Find where the given text appears and provide that cell's center as (X, Y) coordinate. 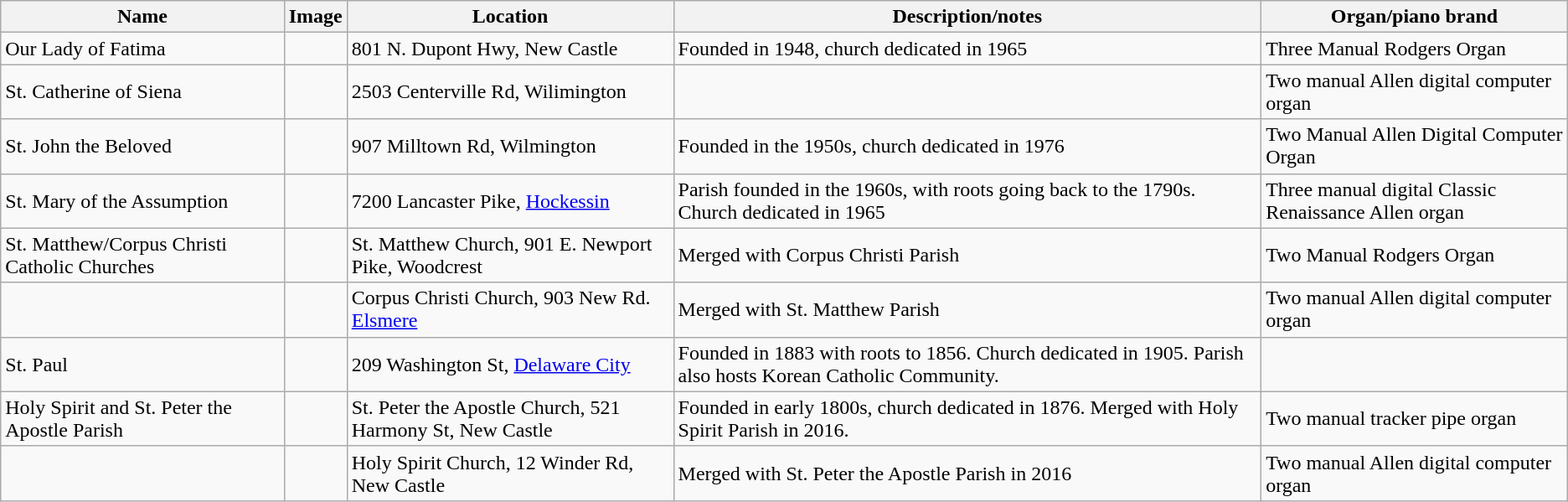
Three manual digital Classic Renaissance Allen organ (1415, 201)
Corpus Christi Church, 903 New Rd. Elsmere (510, 310)
Holy Spirit and St. Peter the Apostle Parish (142, 419)
St. Matthew/Corpus Christi Catholic Churches (142, 255)
801 N. Dupont Hwy, New Castle (510, 49)
Founded in the 1950s, church dedicated in 1976 (967, 146)
Founded in early 1800s, church dedicated in 1876. Merged with Holy Spirit Parish in 2016. (967, 419)
Two Manual Rodgers Organ (1415, 255)
Organ/piano brand (1415, 17)
St. John the Beloved (142, 146)
St. Peter the Apostle Church, 521 Harmony St, New Castle (510, 419)
Founded in 1948, church dedicated in 1965 (967, 49)
Three Manual Rodgers Organ (1415, 49)
Two Manual Allen Digital Computer Organ (1415, 146)
Parish founded in the 1960s, with roots going back to the 1790s. Church dedicated in 1965 (967, 201)
209 Washington St, Delaware City (510, 364)
St. Paul (142, 364)
Two manual tracker pipe organ (1415, 419)
St. Matthew Church, 901 E. Newport Pike, Woodcrest (510, 255)
7200 Lancaster Pike, Hockessin (510, 201)
Our Lady of Fatima (142, 49)
2503 Centerville Rd, Wilimington (510, 92)
Location (510, 17)
Name (142, 17)
St. Mary of the Assumption (142, 201)
Merged with St. Peter the Apostle Parish in 2016 (967, 473)
St. Catherine of Siena (142, 92)
Description/notes (967, 17)
907 Milltown Rd, Wilmington (510, 146)
Image (315, 17)
Merged with Corpus Christi Parish (967, 255)
Founded in 1883 with roots to 1856. Church dedicated in 1905. Parish also hosts Korean Catholic Community. (967, 364)
Holy Spirit Church, 12 Winder Rd, New Castle (510, 473)
Merged with St. Matthew Parish (967, 310)
